From the cell containing the given text, extract its center point as [X, Y] coordinate. 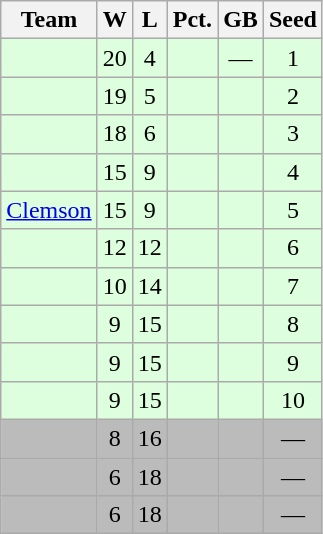
7 [292, 286]
Team [49, 20]
20 [114, 58]
14 [150, 286]
3 [292, 134]
1 [292, 58]
2 [292, 96]
19 [114, 96]
Clemson [49, 210]
Pct. [192, 20]
GB [241, 20]
Seed [292, 20]
L [150, 20]
16 [150, 438]
W [114, 20]
